Capture the cell that displays the provided text and extract its [x, y] central coordinate. 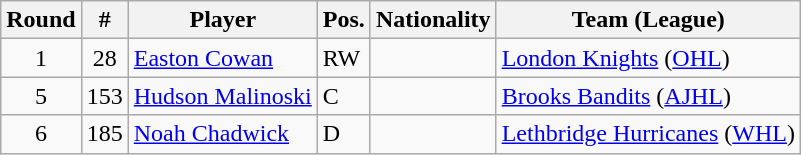
Nationality [433, 20]
1 [41, 58]
Easton Cowan [222, 58]
RW [344, 58]
Player [222, 20]
C [344, 96]
185 [104, 134]
Noah Chadwick [222, 134]
Brooks Bandits (AJHL) [648, 96]
6 [41, 134]
# [104, 20]
Hudson Malinoski [222, 96]
153 [104, 96]
Pos. [344, 20]
5 [41, 96]
28 [104, 58]
London Knights (OHL) [648, 58]
Team (League) [648, 20]
Round [41, 20]
Lethbridge Hurricanes (WHL) [648, 134]
D [344, 134]
